Return [x, y] of the center of cell containing provided text 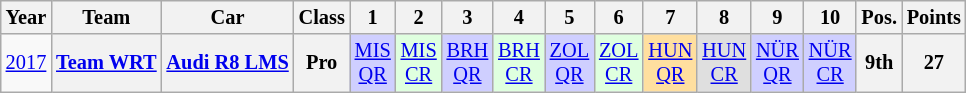
9th [878, 63]
MISQR [373, 63]
3 [468, 17]
4 [519, 17]
5 [570, 17]
8 [724, 17]
9 [778, 17]
Points [934, 17]
NÜRQR [778, 63]
Pro [322, 63]
Year [26, 17]
2017 [26, 63]
7 [670, 17]
1 [373, 17]
ZOLQR [570, 63]
Class [322, 17]
BRHCR [519, 63]
Pos. [878, 17]
HUNCR [724, 63]
Team WRT [106, 63]
10 [830, 17]
MISCR [419, 63]
NÜRCR [830, 63]
Audi R8 LMS [228, 63]
BRHQR [468, 63]
Car [228, 17]
HUNQR [670, 63]
ZOLCR [618, 63]
2 [419, 17]
6 [618, 17]
Team [106, 17]
27 [934, 63]
